From the cell containing the given text, extract its center point as [x, y] coordinate. 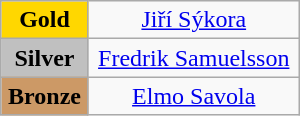
Gold [45, 20]
Bronze [45, 96]
Jiří Sýkora [194, 20]
Elmo Savola [194, 96]
Silver [45, 58]
Fredrik Samuelsson [194, 58]
